Identify which cell holds the provided text, then report its (X, Y) central coordinate. 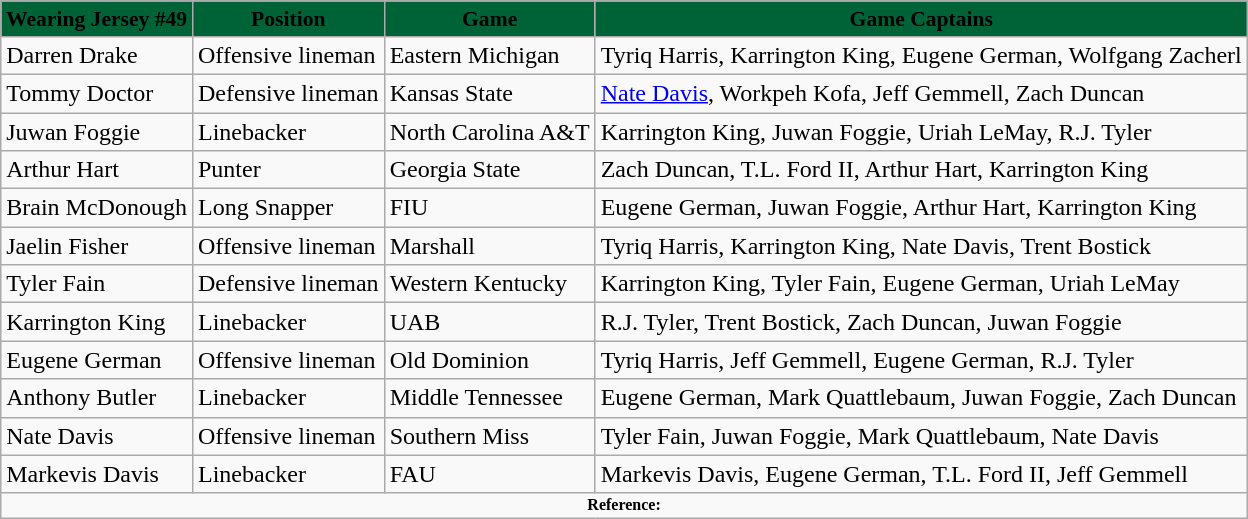
Markevis Davis (97, 474)
Game Captains (921, 19)
Karrington King, Juwan Foggie, Uriah LeMay, R.J. Tyler (921, 131)
Tyriq Harris, Karrington King, Eugene German, Wolfgang Zacherl (921, 55)
Reference: (624, 505)
Eastern Michigan (490, 55)
Nate Davis (97, 436)
Punter (288, 170)
Position (288, 19)
Tyler Fain, Juwan Foggie, Mark Quattlebaum, Nate Davis (921, 436)
Tommy Doctor (97, 93)
Wearing Jersey #49 (97, 19)
Kansas State (490, 93)
Arthur Hart (97, 170)
Juwan Foggie (97, 131)
Georgia State (490, 170)
FAU (490, 474)
UAB (490, 322)
Long Snapper (288, 208)
North Carolina A&T (490, 131)
Eugene German, Juwan Foggie, Arthur Hart, Karrington King (921, 208)
Brain McDonough (97, 208)
Middle Tennessee (490, 398)
Eugene German (97, 360)
Western Kentucky (490, 284)
Eugene German, Mark Quattlebaum, Juwan Foggie, Zach Duncan (921, 398)
Karrington King (97, 322)
Karrington King, Tyler Fain, Eugene German, Uriah LeMay (921, 284)
Southern Miss (490, 436)
Tyriq Harris, Jeff Gemmell, Eugene German, R.J. Tyler (921, 360)
Anthony Butler (97, 398)
Zach Duncan, T.L. Ford II, Arthur Hart, Karrington King (921, 170)
Jaelin Fisher (97, 246)
Markevis Davis, Eugene German, T.L. Ford II, Jeff Gemmell (921, 474)
Tyler Fain (97, 284)
Darren Drake (97, 55)
Game (490, 19)
Old Dominion (490, 360)
Nate Davis, Workpeh Kofa, Jeff Gemmell, Zach Duncan (921, 93)
Marshall (490, 246)
FIU (490, 208)
Tyriq Harris, Karrington King, Nate Davis, Trent Bostick (921, 246)
R.J. Tyler, Trent Bostick, Zach Duncan, Juwan Foggie (921, 322)
